Identify which cell holds the provided text, then report its [X, Y] central coordinate. 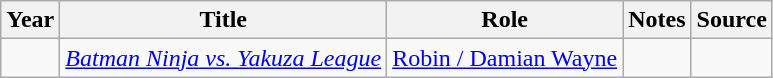
Source [732, 20]
Role [505, 20]
Title [224, 20]
Year [30, 20]
Notes [657, 20]
Batman Ninja vs. Yakuza League [224, 58]
Robin / Damian Wayne [505, 58]
